Detect which cell encompasses the target text, then output its (X, Y) center coordinate. 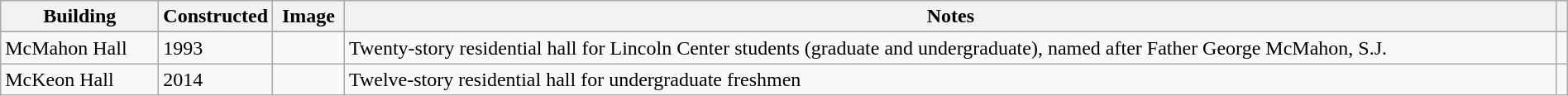
McKeon Hall (79, 79)
McMahon Hall (79, 48)
Twenty-story residential hall for Lincoln Center students (graduate and undergraduate), named after Father George McMahon, S.J. (950, 48)
Image (309, 17)
Constructed (216, 17)
Building (79, 17)
Notes (950, 17)
1993 (216, 48)
2014 (216, 79)
Twelve-story residential hall for undergraduate freshmen (950, 79)
